Capture the cell that displays the provided text and extract its [X, Y] central coordinate. 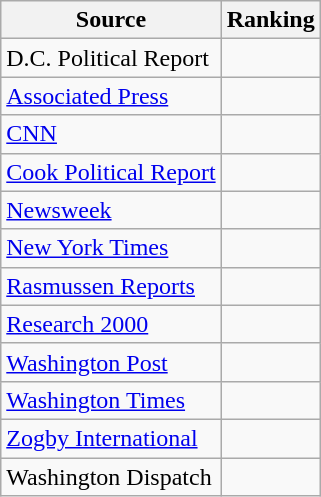
D.C. Political Report [111, 58]
CNN [111, 134]
Washington Times [111, 400]
Research 2000 [111, 324]
Rasmussen Reports [111, 286]
Washington Post [111, 362]
Newsweek [111, 210]
Associated Press [111, 96]
Cook Political Report [111, 172]
Zogby International [111, 438]
Washington Dispatch [111, 477]
Source [111, 20]
Ranking [270, 20]
New York Times [111, 248]
